From the cell containing the given text, extract its center point as (x, y) coordinate. 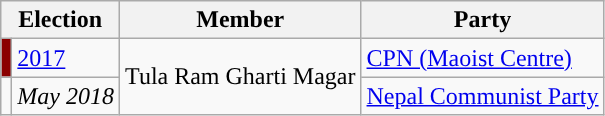
Member (240, 20)
Party (482, 20)
May 2018 (66, 96)
2017 (66, 58)
Election (60, 20)
CPN (Maoist Centre) (482, 58)
Tula Ram Gharti Magar (240, 77)
Nepal Communist Party (482, 96)
